Return (X, Y) of the center of cell containing provided text 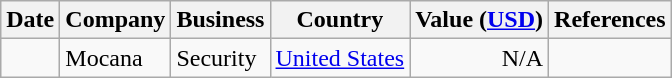
References (610, 20)
Business (220, 20)
United States (340, 58)
Security (220, 58)
N/A (480, 58)
Country (340, 20)
Date (30, 20)
Value (USD) (480, 20)
Mocana (116, 58)
Company (116, 20)
